Locate the cell with the specified text and output its (X, Y) center coordinate. 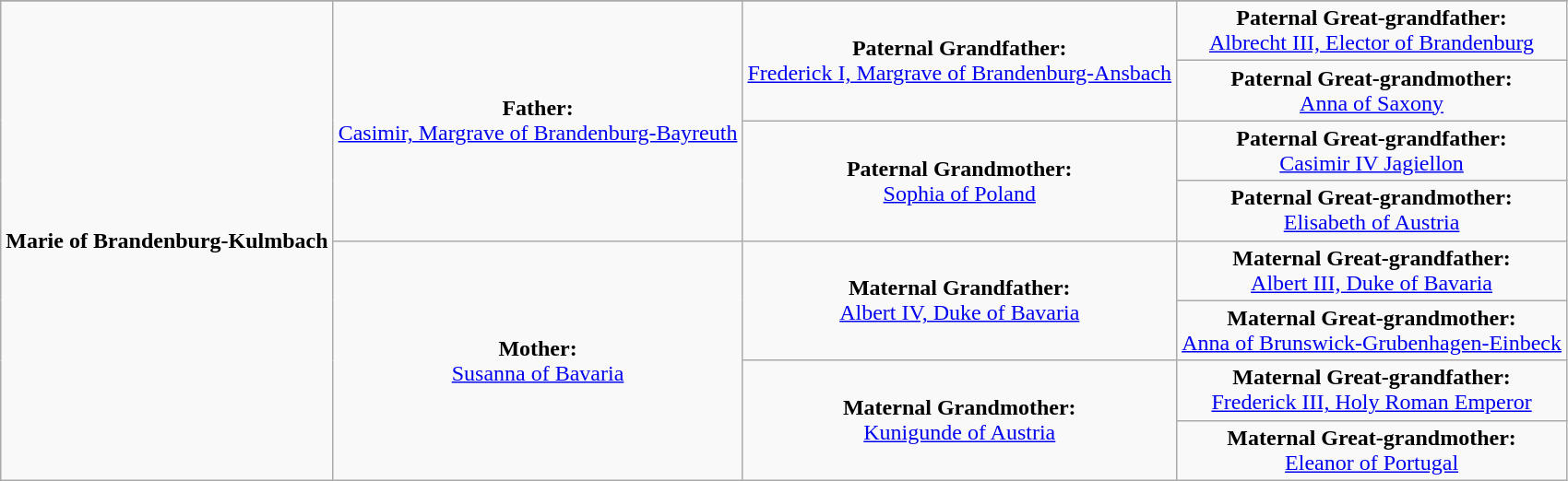
Maternal Great-grandmother:Eleanor of Portugal (1372, 450)
Maternal Great-grandmother:Anna of Brunswick-Grubenhagen-Einbeck (1372, 330)
Paternal Great-grandmother:Elisabeth of Austria (1372, 210)
Marie of Brandenburg-Kulmbach (167, 240)
Paternal Great-grandmother:Anna of Saxony (1372, 90)
Paternal Great-grandfather:Albrecht III, Elector of Brandenburg (1372, 31)
Paternal Grandfather:Frederick I, Margrave of Brandenburg-Ansbach (959, 61)
Maternal Grandfather:Albert IV, Duke of Bavaria (959, 300)
Maternal Great-grandfather:Albert III, Duke of Bavaria (1372, 271)
Maternal Great-grandfather:Frederick III, Holy Roman Emperor (1372, 391)
Mother:Susanna of Bavaria (538, 360)
Paternal Grandmother:Sophia of Poland (959, 181)
Paternal Great-grandfather:Casimir IV Jagiellon (1372, 151)
Maternal Grandmother:Kunigunde of Austria (959, 420)
Father:Casimir, Margrave of Brandenburg-Bayreuth (538, 121)
